Provide the [X, Y] coordinate of the cell's center where the given text is located.  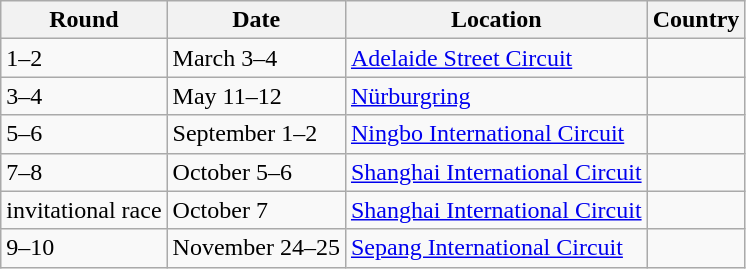
Round [84, 20]
October 7 [256, 210]
Adelaide Street Circuit [496, 58]
September 1–2 [256, 134]
March 3–4 [256, 58]
Nürburgring [496, 96]
October 5–6 [256, 172]
Location [496, 20]
Date [256, 20]
9–10 [84, 248]
3–4 [84, 96]
7–8 [84, 172]
invitational race [84, 210]
1–2 [84, 58]
May 11–12 [256, 96]
November 24–25 [256, 248]
5–6 [84, 134]
Sepang International Circuit [496, 248]
Country [696, 20]
Ningbo International Circuit [496, 134]
